From the cell containing the given text, extract its center point as [x, y] coordinate. 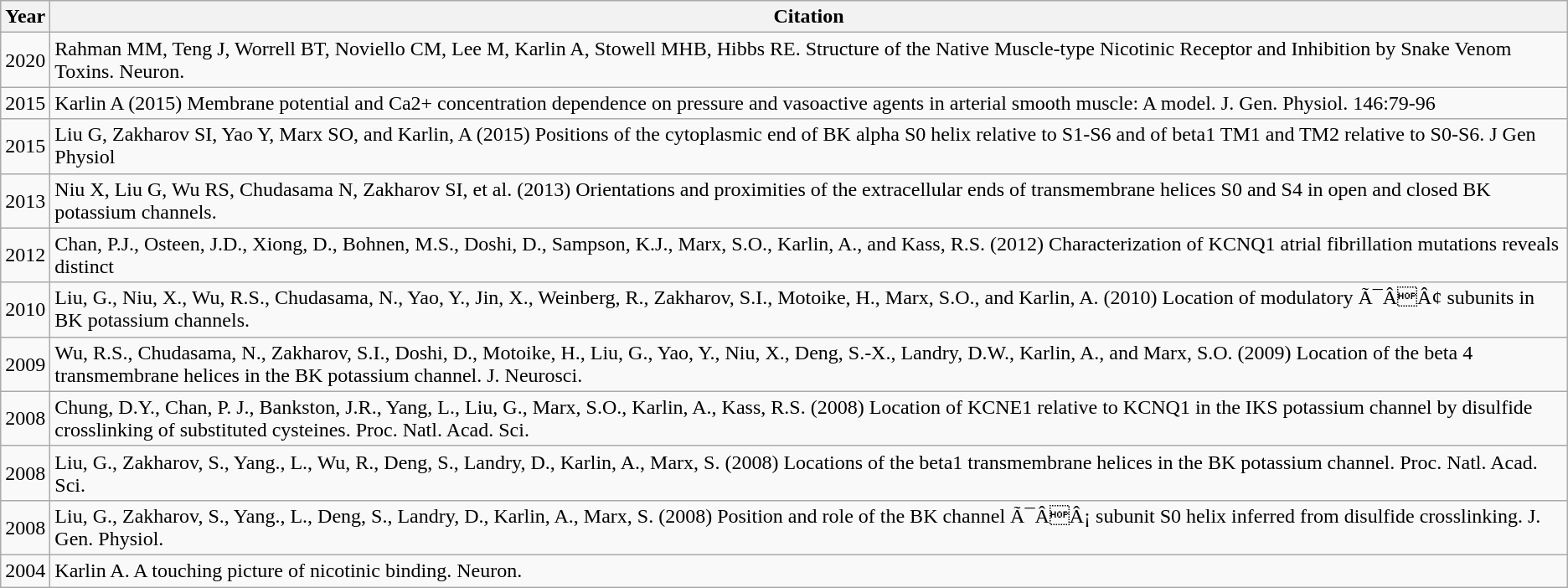
2004 [25, 570]
2020 [25, 60]
Year [25, 17]
Citation [809, 17]
Karlin A. A touching picture of nicotinic binding. Neuron. [809, 570]
2010 [25, 310]
2013 [25, 201]
2009 [25, 364]
2012 [25, 255]
